Output the (X, Y) coordinate of the center of the cell containing the given text.  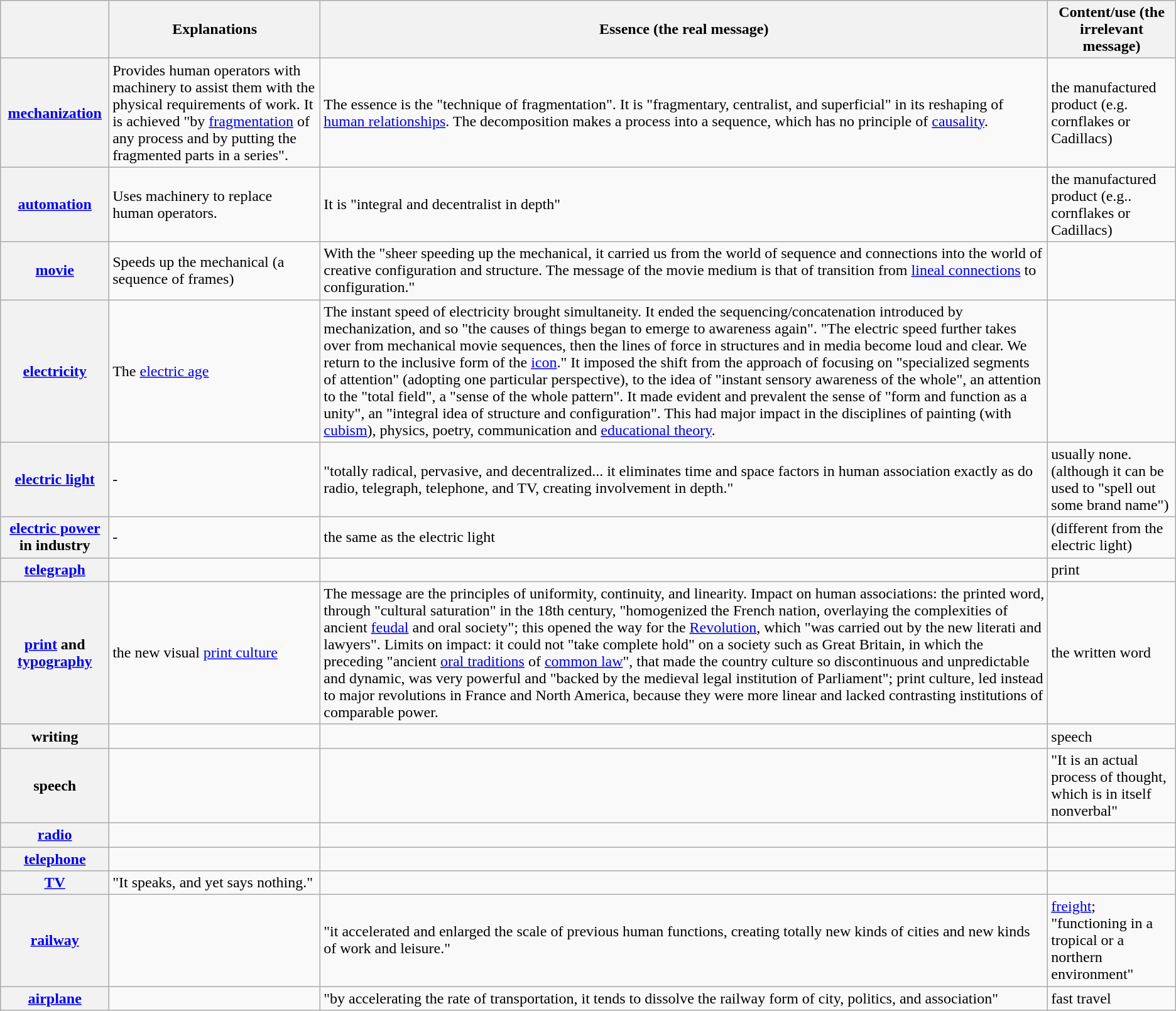
freight; "functioning in a tropical or a northern environment" (1112, 941)
the new visual print culture (215, 653)
the written word (1112, 653)
The electric age (215, 370)
"it accelerated and enlarged the scale of previous human functions, creating totally new kinds of cities and new kinds of work and leisure." (684, 941)
radio (55, 835)
Uses machinery to replace human operators. (215, 205)
railway (55, 941)
print (1112, 570)
the same as the electric light (684, 538)
Speeds up the mechanical (a sequence of frames) (215, 271)
fast travel (1112, 998)
movie (55, 271)
the manufactured product (e.g. cornflakes or Cadillacs) (1112, 113)
It is "integral and decentralist in depth" (684, 205)
electric light (55, 480)
automation (55, 205)
"by accelerating the rate of transportation, it tends to dissolve the railway form of city, politics, and association" (684, 998)
telephone (55, 858)
Essence (the real message) (684, 30)
mechanization (55, 113)
TV (55, 883)
electric power in industry (55, 538)
"It is an actual process of thought, which is in itself nonverbal" (1112, 785)
airplane (55, 998)
"It speaks, and yet says nothing." (215, 883)
usually none. (although it can be used to "spell out some brand name") (1112, 480)
the manufactured product (e.g.. cornflakes or Cadillacs) (1112, 205)
writing (55, 736)
Content/use (the irrelevant message) (1112, 30)
print and typography (55, 653)
(different from the electric light) (1112, 538)
electricity (55, 370)
Explanations (215, 30)
telegraph (55, 570)
